Detect which cell encompasses the target text, then output its [X, Y] center coordinate. 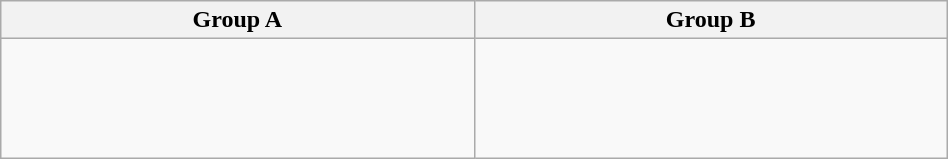
Group A [238, 20]
Group B [710, 20]
